Find where the given text appears and provide that cell's center as (x, y) coordinate. 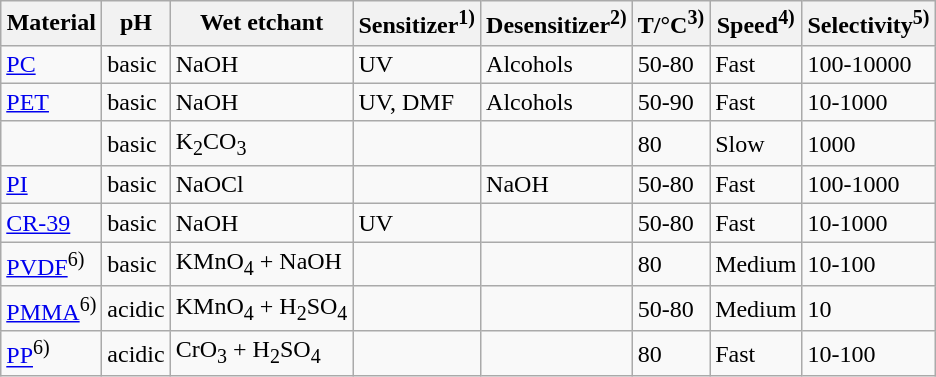
KMnO4 + NaOH (262, 264)
KMnO4 + H2SO4 (262, 308)
CrO3 + H2SO4 (262, 354)
NaOCl (262, 185)
Material (52, 24)
PET (52, 102)
Slow (756, 143)
Desensitizer2) (557, 24)
1000 (868, 143)
PP6) (52, 354)
T/°C3) (670, 24)
K2CO3 (262, 143)
10 (868, 308)
100-1000 (868, 185)
Wet etchant (262, 24)
Selectivity5) (868, 24)
pH (136, 24)
CR-39 (52, 223)
PMMA6) (52, 308)
50-90 (670, 102)
PC (52, 64)
100-10000 (868, 64)
Sensitizer1) (417, 24)
PVDF6) (52, 264)
PI (52, 185)
Speed4) (756, 24)
UV, DMF (417, 102)
